Return (x, y) of the center of cell containing provided text 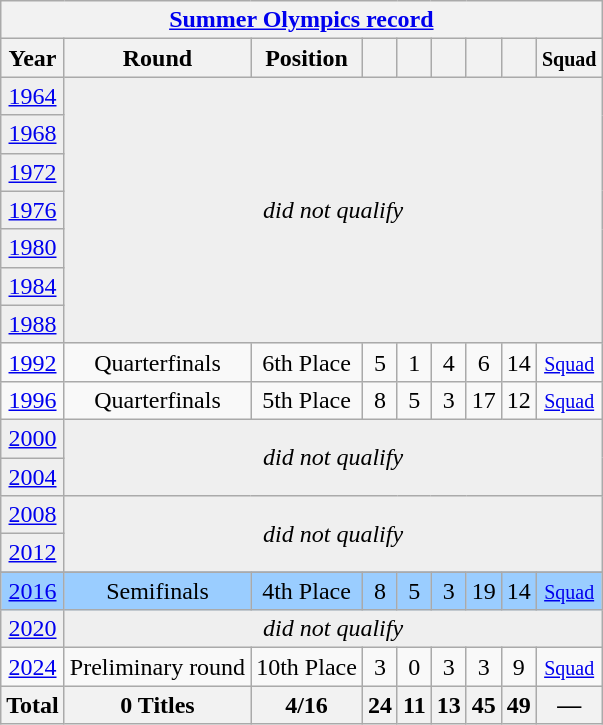
6 (484, 362)
— (569, 705)
10th Place (307, 667)
1992 (33, 362)
1980 (33, 248)
5th Place (307, 400)
1976 (33, 210)
6th Place (307, 362)
49 (518, 705)
2024 (33, 667)
2020 (33, 629)
Preliminary round (157, 667)
45 (484, 705)
Summer Olympics record (302, 20)
13 (448, 705)
4th Place (307, 591)
17 (484, 400)
Semifinals (157, 591)
1996 (33, 400)
1968 (33, 134)
12 (518, 400)
1984 (33, 286)
1972 (33, 172)
0 (414, 667)
2016 (33, 591)
Total (33, 705)
24 (380, 705)
2004 (33, 477)
9 (518, 667)
1964 (33, 96)
0 Titles (157, 705)
Position (307, 58)
1 (414, 362)
11 (414, 705)
2008 (33, 515)
1988 (33, 324)
Round (157, 58)
4 (448, 362)
4/16 (307, 705)
2000 (33, 438)
19 (484, 591)
Year (33, 58)
2012 (33, 553)
